Pinpoint the cell where the given text exists, returning its (x, y) midpoint coordinate. 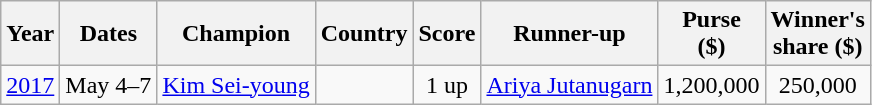
250,000 (818, 85)
Kim Sei-young (236, 85)
Winner'sshare ($) (818, 34)
Runner-up (570, 34)
Champion (236, 34)
May 4–7 (108, 85)
1 up (447, 85)
Dates (108, 34)
Score (447, 34)
Year (30, 34)
Purse($) (712, 34)
2017 (30, 85)
Country (364, 34)
Ariya Jutanugarn (570, 85)
1,200,000 (712, 85)
